Find where the given text appears and provide that cell's center as [X, Y] coordinate. 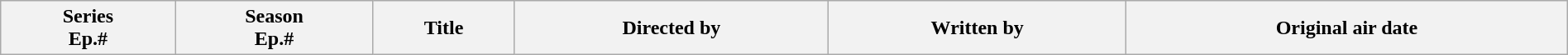
SeriesEp.# [88, 28]
Original air date [1347, 28]
Title [443, 28]
SeasonEp.# [275, 28]
Directed by [672, 28]
Written by [978, 28]
